Return the (x, y) coordinate for the center point of the cell that contains the specified text.  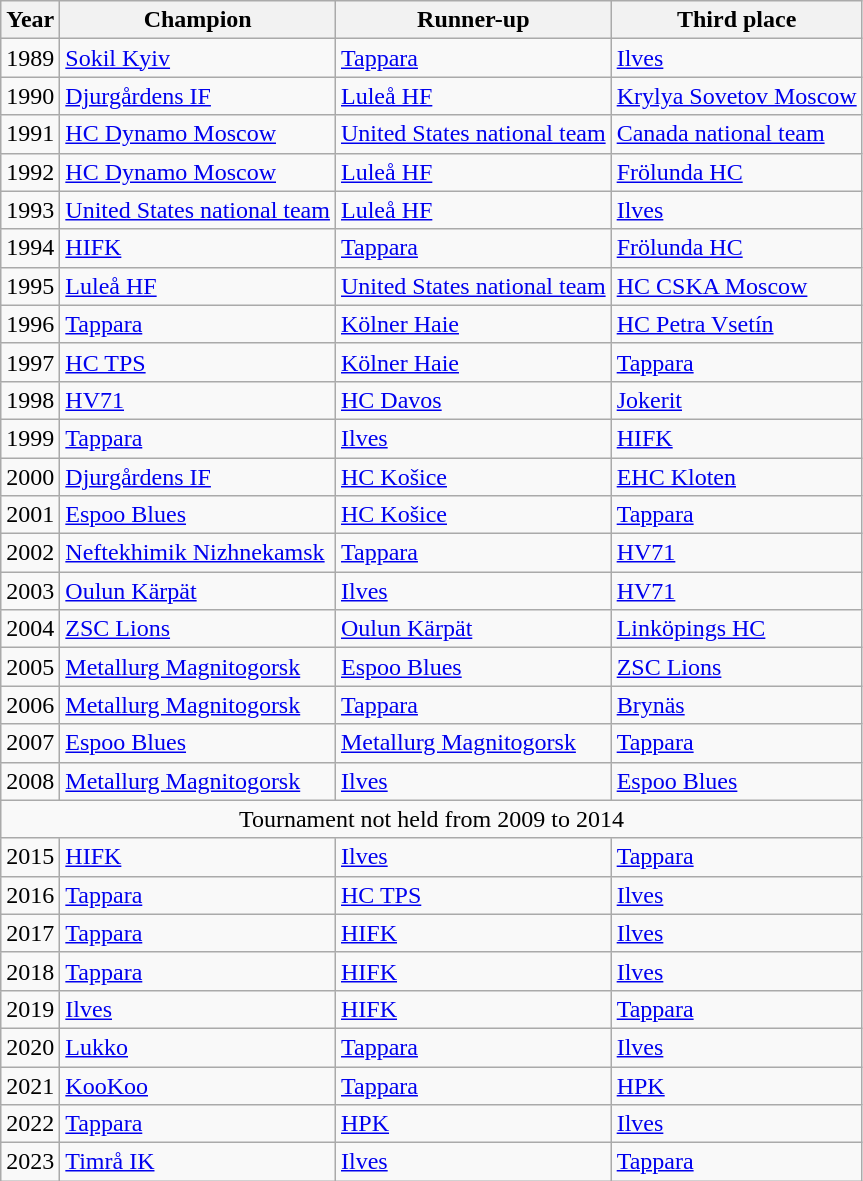
2008 (30, 781)
2017 (30, 933)
Third place (736, 20)
2022 (30, 1124)
2002 (30, 553)
2001 (30, 515)
KooKoo (198, 1085)
1995 (30, 286)
1990 (30, 96)
2015 (30, 857)
HC CSKA Moscow (736, 286)
1997 (30, 362)
HC Davos (473, 400)
2020 (30, 1047)
2007 (30, 743)
Sokil Kyiv (198, 58)
2000 (30, 477)
Canada national team (736, 134)
Linköpings HC (736, 629)
2019 (30, 1009)
2021 (30, 1085)
2023 (30, 1162)
2004 (30, 629)
Lukko (198, 1047)
1998 (30, 400)
1999 (30, 438)
1996 (30, 324)
Year (30, 20)
1991 (30, 134)
2006 (30, 705)
EHC Kloten (736, 477)
2003 (30, 591)
2016 (30, 895)
Krylya Sovetov Moscow (736, 96)
Brynäs (736, 705)
1993 (30, 210)
2018 (30, 971)
Runner-up (473, 20)
2005 (30, 667)
1989 (30, 58)
Timrå IK (198, 1162)
1992 (30, 172)
1994 (30, 248)
Champion (198, 20)
Jokerit (736, 400)
Neftekhimik Nizhnekamsk (198, 553)
Tournament not held from 2009 to 2014 (432, 819)
HC Petra Vsetín (736, 324)
